Output the (X, Y) coordinate of the center of the cell containing the given text.  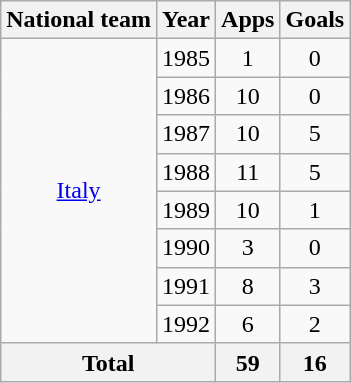
National team (79, 20)
Italy (79, 191)
1989 (186, 210)
Year (186, 20)
6 (248, 324)
Apps (248, 20)
8 (248, 286)
1988 (186, 172)
1991 (186, 286)
1986 (186, 96)
11 (248, 172)
Total (108, 362)
1985 (186, 58)
1990 (186, 248)
Goals (315, 20)
1992 (186, 324)
59 (248, 362)
1987 (186, 134)
2 (315, 324)
16 (315, 362)
